Locate the cell with the specified text and output its (X, Y) center coordinate. 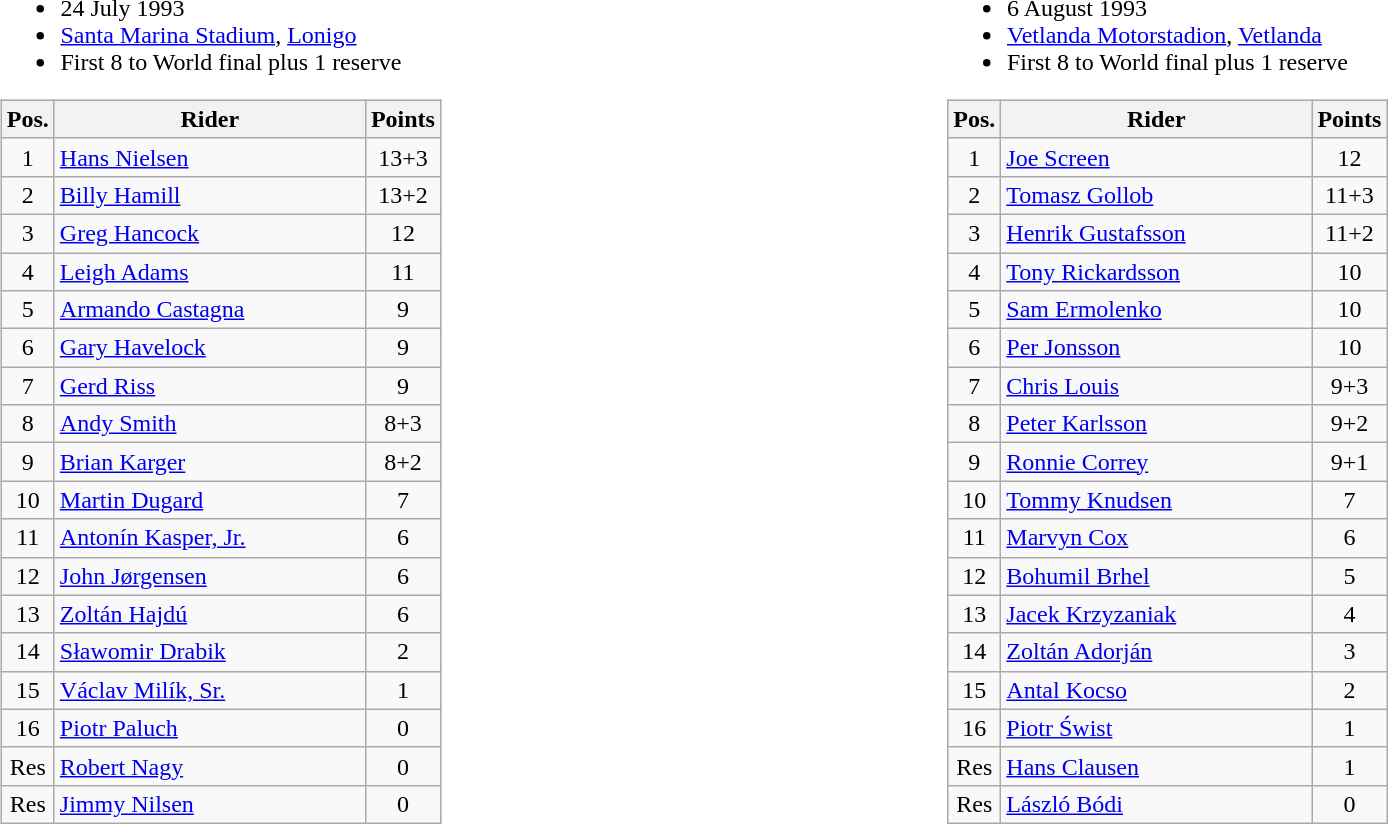
9+3 (1350, 386)
Sam Ermolenko (1156, 310)
Joe Screen (1156, 157)
Jacek Krzyzaniak (1156, 614)
Zoltán Adorján (1156, 652)
Henrik Gustafsson (1156, 233)
Armando Castagna (210, 310)
Billy Hamill (210, 195)
Tony Rickardsson (1156, 271)
Martin Dugard (210, 500)
Antonín Kasper, Jr. (210, 538)
11+2 (1350, 233)
Peter Karlsson (1156, 424)
13+2 (402, 195)
Greg Hancock (210, 233)
Hans Clausen (1156, 766)
Piotr Świst (1156, 728)
Václav Milík, Sr. (210, 690)
Sławomir Drabik (210, 652)
Gerd Riss (210, 386)
Tomasz Gollob (1156, 195)
9+2 (1350, 424)
Bohumil Brhel (1156, 576)
Piotr Paluch (210, 728)
9+1 (1350, 462)
13+3 (402, 157)
Per Jonsson (1156, 348)
8+2 (402, 462)
Leigh Adams (210, 271)
Antal Kocso (1156, 690)
11+3 (1350, 195)
8+3 (402, 424)
Andy Smith (210, 424)
Hans Nielsen (210, 157)
Zoltán Hajdú (210, 614)
Gary Havelock (210, 348)
Robert Nagy (210, 766)
Jimmy Nilsen (210, 804)
John Jørgensen (210, 576)
Brian Karger (210, 462)
Ronnie Correy (1156, 462)
Tommy Knudsen (1156, 500)
Marvyn Cox (1156, 538)
László Bódi (1156, 804)
Chris Louis (1156, 386)
